Identify which cell holds the provided text, then report its (x, y) central coordinate. 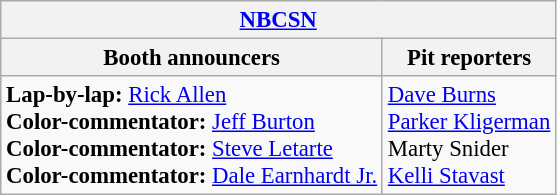
Lap-by-lap: Rick AllenColor-commentator: Jeff BurtonColor-commentator: Steve LetarteColor-commentator: Dale Earnhardt Jr. (192, 136)
Booth announcers (192, 58)
Dave BurnsParker KligermanMarty SniderKelli Stavast (468, 136)
NBCSN (278, 20)
Pit reporters (468, 58)
